Detect which cell encompasses the target text, then output its (x, y) center coordinate. 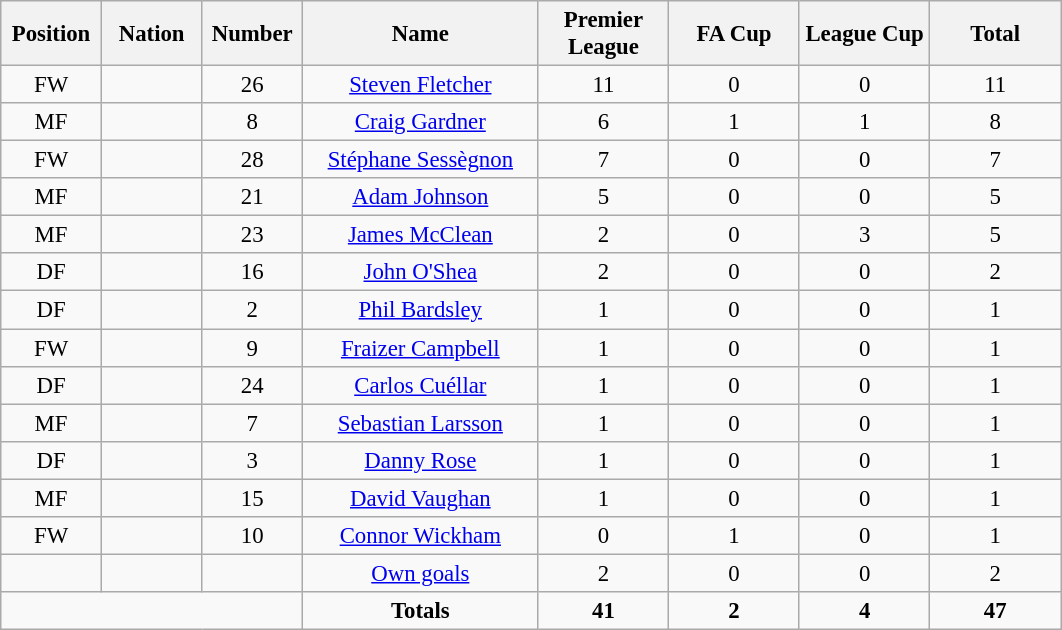
Sebastian Larsson (421, 423)
Fraizer Campbell (421, 348)
4 (864, 611)
16 (252, 273)
15 (252, 498)
League Cup (864, 34)
Danny Rose (421, 460)
Stéphane Sessègnon (421, 160)
9 (252, 348)
Totals (421, 611)
21 (252, 197)
David Vaughan (421, 498)
James McClean (421, 235)
10 (252, 536)
Nation (152, 34)
Adam Johnson (421, 197)
26 (252, 85)
Name (421, 34)
47 (996, 611)
41 (604, 611)
Connor Wickham (421, 536)
FA Cup (734, 34)
24 (252, 385)
Own goals (421, 573)
Premier League (604, 34)
Phil Bardsley (421, 310)
Steven Fletcher (421, 85)
23 (252, 235)
Position (52, 34)
6 (604, 122)
John O'Shea (421, 273)
28 (252, 160)
Number (252, 34)
Carlos Cuéllar (421, 385)
Total (996, 34)
Craig Gardner (421, 122)
